Provide the (X, Y) coordinate of the cell's center where the given text is located.  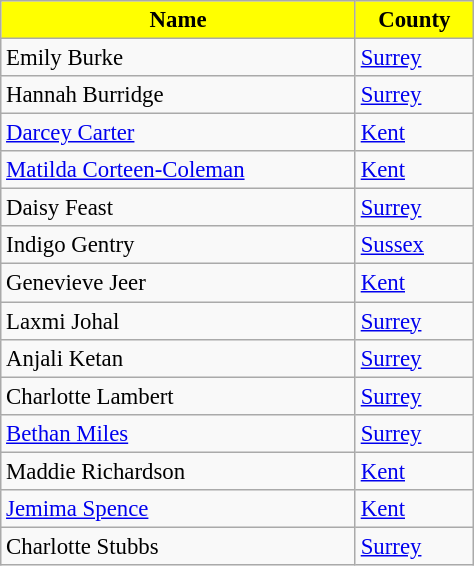
Darcey Carter (178, 133)
Charlotte Lambert (178, 396)
Genevieve Jeer (178, 283)
Bethan Miles (178, 433)
Indigo Gentry (178, 245)
Charlotte Stubbs (178, 546)
Jemima Spence (178, 509)
Daisy Feast (178, 208)
Sussex (414, 245)
Matilda Corteen-Coleman (178, 170)
Hannah Burridge (178, 95)
Laxmi Johal (178, 321)
County (414, 20)
Emily Burke (178, 58)
Maddie Richardson (178, 471)
Anjali Ketan (178, 358)
Name (178, 20)
